For the text-containing cell, return its midpoint in [x, y] coordinate format. 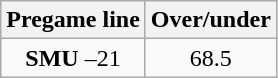
Pregame line [74, 20]
68.5 [210, 58]
SMU –21 [74, 58]
Over/under [210, 20]
